Identify which cell holds the provided text, then report its (x, y) central coordinate. 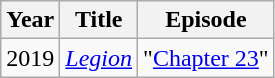
Legion (99, 58)
Year (30, 20)
"Chapter 23" (206, 58)
2019 (30, 58)
Episode (206, 20)
Title (99, 20)
